Provide the (X, Y) coordinate of the cell's center where the given text is located.  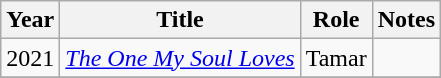
Notes (406, 20)
2021 (30, 58)
The One My Soul Loves (180, 58)
Tamar (336, 58)
Role (336, 20)
Title (180, 20)
Year (30, 20)
